From the cell containing the given text, extract its center point as (x, y) coordinate. 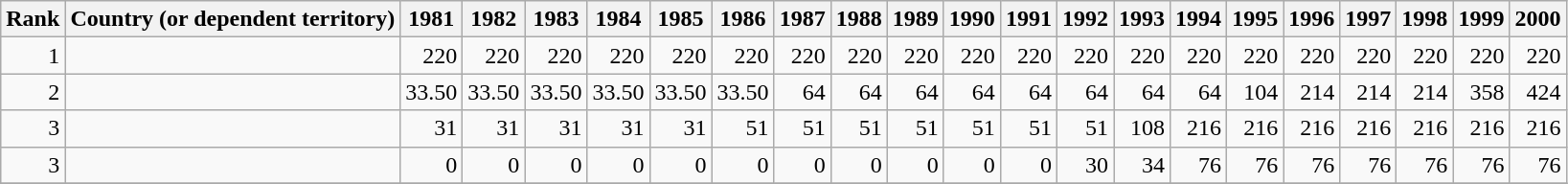
1987 (803, 19)
108 (1142, 128)
1983 (556, 19)
2 (33, 92)
34 (1142, 165)
1992 (1084, 19)
1995 (1255, 19)
1985 (680, 19)
2000 (1538, 19)
104 (1255, 92)
1991 (1029, 19)
1994 (1199, 19)
1989 (916, 19)
1997 (1368, 19)
1998 (1425, 19)
1984 (619, 19)
1996 (1312, 19)
1990 (971, 19)
Country (or dependent territory) (233, 19)
Rank (33, 19)
1999 (1481, 19)
1 (33, 56)
1982 (494, 19)
1986 (743, 19)
1981 (431, 19)
358 (1481, 92)
1988 (858, 19)
1993 (1142, 19)
30 (1084, 165)
424 (1538, 92)
